Locate the cell with the specified text and output its [x, y] center coordinate. 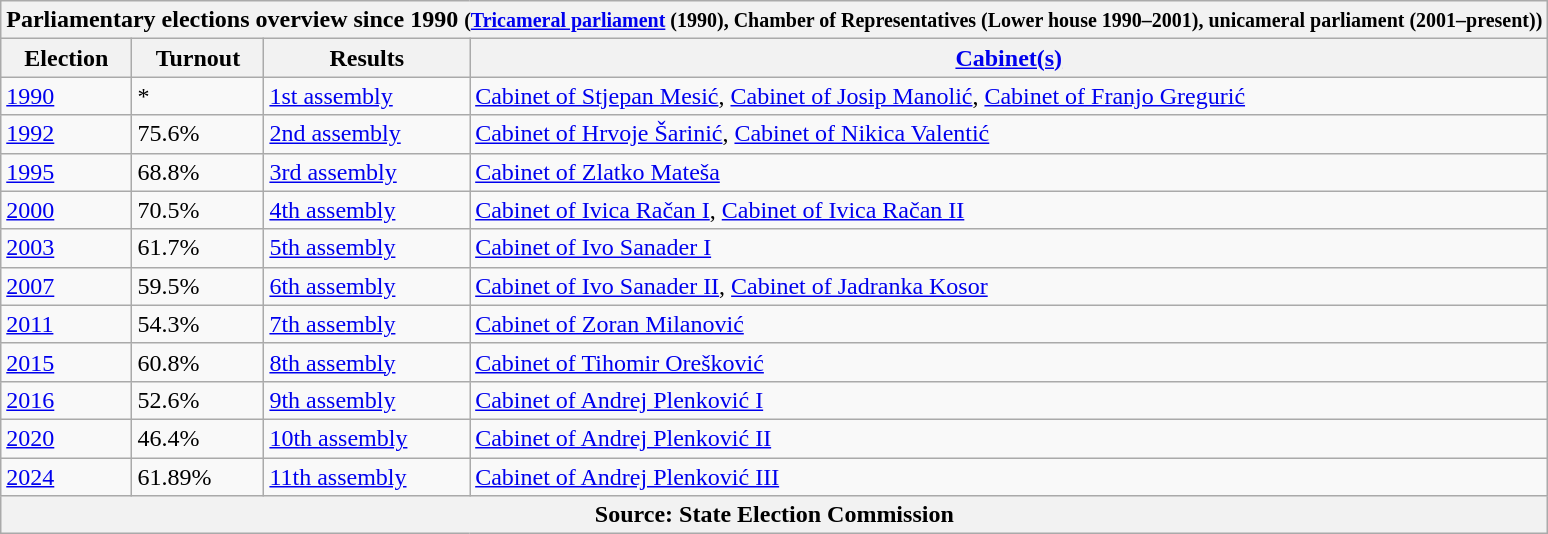
Cabinet of Ivo Sanader I [1009, 248]
Cabinet of Ivo Sanader II, Cabinet of Jadranka Kosor [1009, 286]
7th assembly [367, 324]
Results [367, 58]
Cabinet of Ivica Račan I, Cabinet of Ivica Račan II [1009, 210]
10th assembly [367, 438]
Cabinet of Tihomir Orešković [1009, 362]
Cabinet of Zlatko Mateša [1009, 172]
Cabinet of Stjepan Mesić, Cabinet of Josip Manolić, Cabinet of Franjo Gregurić [1009, 96]
70.5% [198, 210]
8th assembly [367, 362]
60.8% [198, 362]
Cabinet of Andrej Plenković II [1009, 438]
1995 [66, 172]
1992 [66, 134]
Cabinet(s) [1009, 58]
52.6% [198, 400]
2020 [66, 438]
2nd assembly [367, 134]
* [198, 96]
61.89% [198, 477]
Source: State Election Commission [774, 515]
68.8% [198, 172]
2003 [66, 248]
1990 [66, 96]
2016 [66, 400]
6th assembly [367, 286]
1st assembly [367, 96]
Cabinet of Hrvoje Šarinić, Cabinet of Nikica Valentić [1009, 134]
Cabinet of Andrej Plenković I [1009, 400]
2011 [66, 324]
59.5% [198, 286]
Cabinet of Zoran Milanović [1009, 324]
2015 [66, 362]
75.6% [198, 134]
2007 [66, 286]
11th assembly [367, 477]
Turnout [198, 58]
46.4% [198, 438]
2000 [66, 210]
5th assembly [367, 248]
61.7% [198, 248]
9th assembly [367, 400]
4th assembly [367, 210]
54.3% [198, 324]
Election [66, 58]
2024 [66, 477]
3rd assembly [367, 172]
Cabinet of Andrej Plenković III [1009, 477]
